Extract the [x, y] coordinate from the center of the cell holding the provided text.  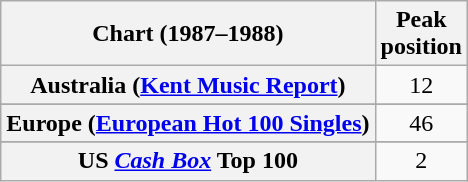
2 [421, 161]
Peakposition [421, 34]
Europe (European Hot 100 Singles) [188, 123]
US Cash Box Top 100 [188, 161]
12 [421, 85]
Chart (1987–1988) [188, 34]
46 [421, 123]
Australia (Kent Music Report) [188, 85]
